For the text-containing cell, return its midpoint in (x, y) coordinate format. 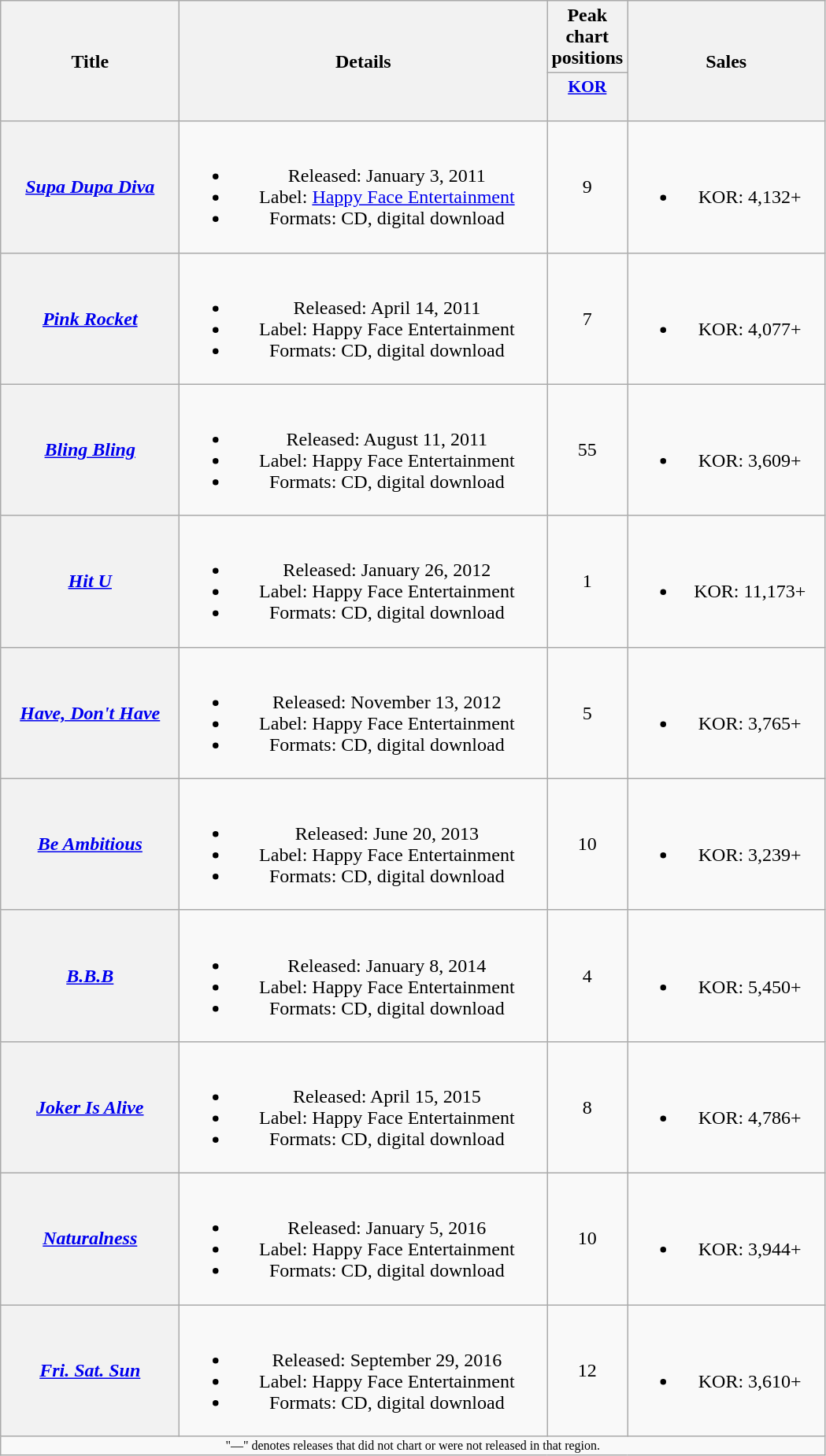
KOR: 11,173+ (726, 581)
KOR: 4,077+ (726, 318)
Supa Dupa Diva (90, 187)
KOR: 3,944+ (726, 1239)
Title (90, 61)
8 (587, 1107)
Hit U (90, 581)
Released: January 3, 2011 Label: Happy Face EntertainmentFormats: CD, digital download (364, 187)
Released: September 29, 2016 Label: Happy Face EntertainmentFormats: CD, digital download (364, 1371)
55 (587, 450)
KOR: 3,610+ (726, 1371)
Joker Is Alive (90, 1107)
Be Ambitious (90, 844)
Have, Don't Have (90, 713)
Released: June 20, 2013 Label: Happy Face EntertainmentFormats: CD, digital download (364, 844)
Fri. Sat. Sun (90, 1371)
KOR (587, 98)
12 (587, 1371)
9 (587, 187)
Naturalness (90, 1239)
Peak chartpositions (587, 37)
"—" denotes releases that did not chart or were not released in that region. (413, 1446)
KOR: 3,239+ (726, 844)
Released: April 14, 2011 Label: Happy Face EntertainmentFormats: CD, digital download (364, 318)
B.B.B (90, 976)
Released: August 11, 2011 Label: Happy Face EntertainmentFormats: CD, digital download (364, 450)
KOR: 5,450+ (726, 976)
KOR: 3,609+ (726, 450)
Released: January 8, 2014 Label: Happy Face EntertainmentFormats: CD, digital download (364, 976)
Released: November 13, 2012 Label: Happy Face EntertainmentFormats: CD, digital download (364, 713)
7 (587, 318)
KOR: 3,765+ (726, 713)
5 (587, 713)
Released: January 26, 2012 Label: Happy Face EntertainmentFormats: CD, digital download (364, 581)
Pink Rocket (90, 318)
KOR: 4,132+ (726, 187)
Released: April 15, 2015 Label: Happy Face EntertainmentFormats: CD, digital download (364, 1107)
4 (587, 976)
1 (587, 581)
KOR: 4,786+ (726, 1107)
Sales (726, 61)
Details (364, 61)
Released: January 5, 2016 Label: Happy Face EntertainmentFormats: CD, digital download (364, 1239)
Bling Bling (90, 450)
